From the cell containing the given text, extract its center point as (x, y) coordinate. 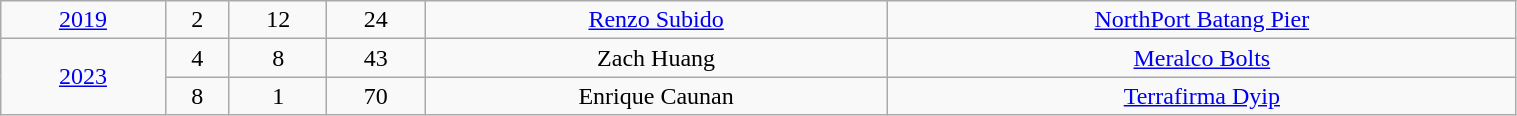
1 (278, 96)
2023 (83, 77)
Enrique Caunan (656, 96)
43 (376, 58)
Meralco Bolts (1202, 58)
2019 (83, 20)
12 (278, 20)
NorthPort Batang Pier (1202, 20)
4 (197, 58)
70 (376, 96)
Terrafirma Dyip (1202, 96)
Renzo Subido (656, 20)
24 (376, 20)
Zach Huang (656, 58)
2 (197, 20)
